Output the [x, y] coordinate of the center of the cell containing the given text.  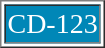
CD-123 [52, 24]
